Provide the [X, Y] coordinate of the cell's center where the given text is located.  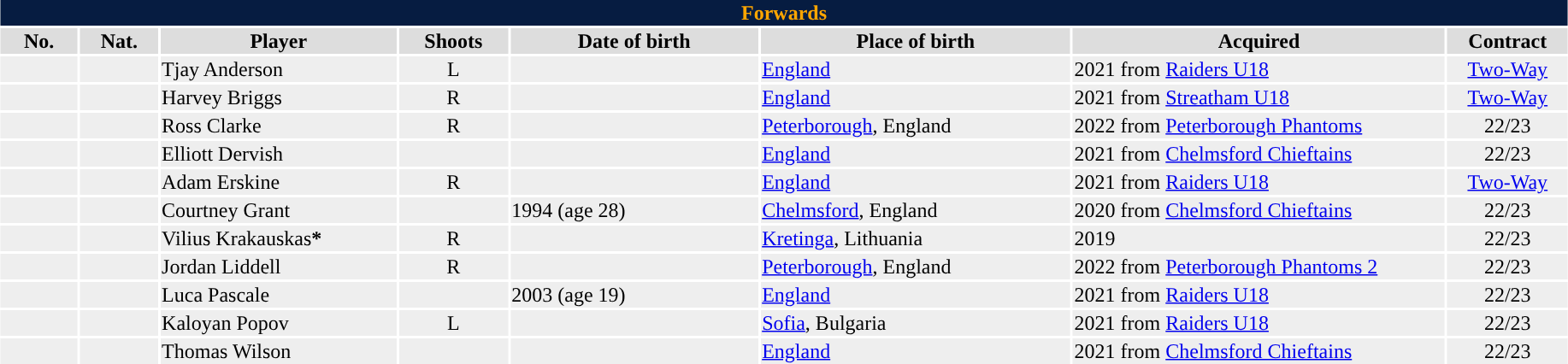
Adam Erskine [279, 182]
Thomas Wilson [279, 351]
2022 from Peterborough Phantoms [1259, 126]
1994 (age 28) [634, 210]
Kaloyan Popov [279, 323]
Contract [1508, 41]
Luca Pascale [279, 295]
Nat. [120, 41]
Elliott Dervish [279, 154]
Chelmsford, England [916, 210]
Ross Clarke [279, 126]
Tjay Anderson [279, 69]
2022 from Peterborough Phantoms 2 [1259, 267]
2003 (age 19) [634, 295]
Date of birth [634, 41]
Player [279, 41]
2020 from Chelmsford Chieftains [1259, 210]
2019 [1259, 238]
Sofia, Bulgaria [916, 323]
2021 from Streatham U18 [1259, 97]
Forwards [783, 13]
Harvey Briggs [279, 97]
Vilius Krakauskas* [279, 238]
Jordan Liddell [279, 267]
Place of birth [916, 41]
No. [39, 41]
Acquired [1259, 41]
Courtney Grant [279, 210]
Kretinga, Lithuania [916, 238]
Shoots [453, 41]
